Output the (X, Y) coordinate of the center of the cell containing the given text.  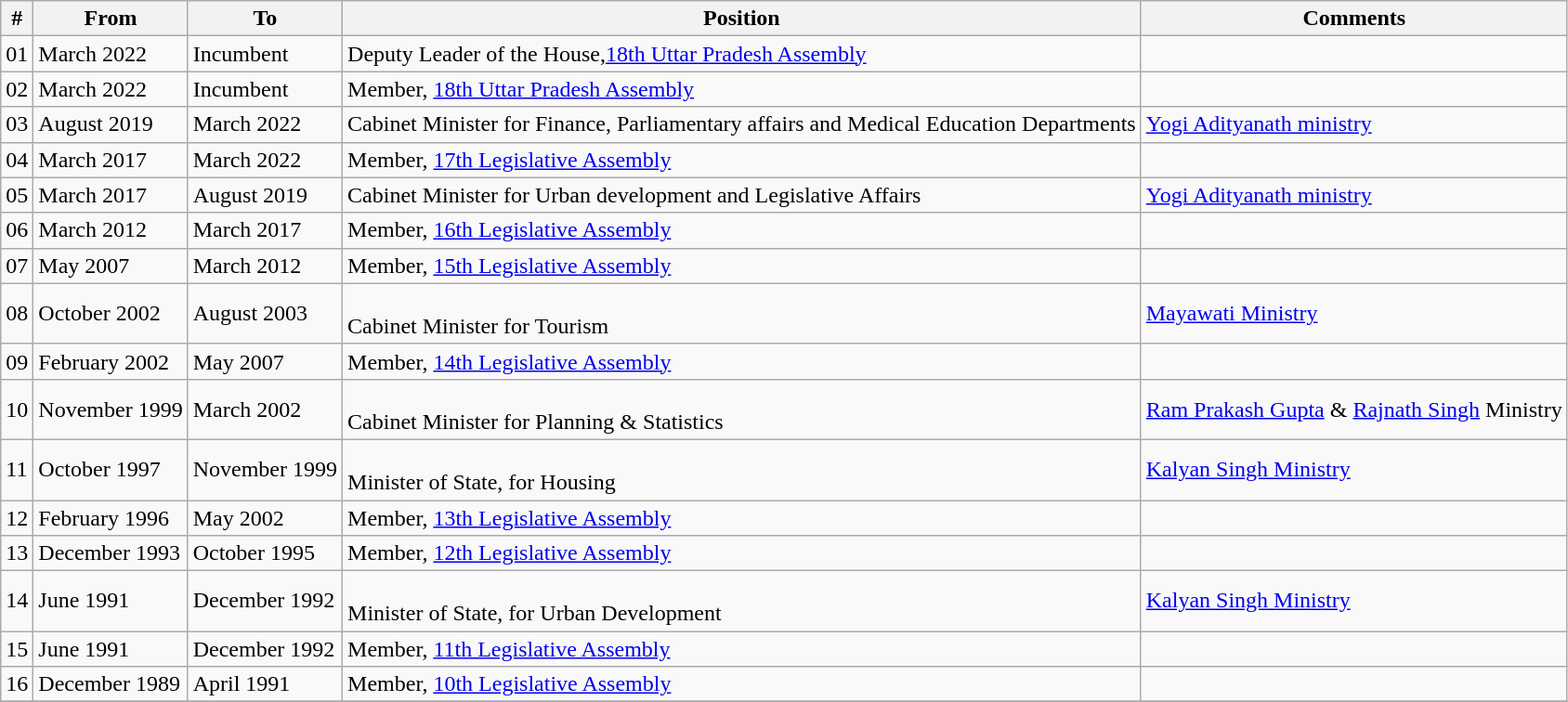
Member, 11th Legislative Assembly (742, 649)
October 1997 (111, 470)
04 (17, 160)
12 (17, 517)
Member, 14th Legislative Assembly (742, 361)
Member, 10th Legislative Assembly (742, 684)
01 (17, 54)
April 1991 (265, 684)
08 (17, 314)
Ram Prakash Gupta & Rajnath Singh Ministry (1354, 409)
09 (17, 361)
May 2002 (265, 517)
December 1993 (111, 553)
To (265, 19)
16 (17, 684)
10 (17, 409)
December 1989 (111, 684)
Cabinet Minister for Planning & Statistics (742, 409)
06 (17, 230)
03 (17, 124)
Member, 17th Legislative Assembly (742, 160)
Minister of State, for Housing (742, 470)
February 2002 (111, 361)
15 (17, 649)
Member, 18th Uttar Pradesh Assembly (742, 89)
October 1995 (265, 553)
August 2003 (265, 314)
13 (17, 553)
Cabinet Minister for Tourism (742, 314)
Member, 15th Legislative Assembly (742, 266)
Cabinet Minister for Finance, Parliamentary affairs and Medical Education Departments (742, 124)
Deputy Leader of the House,18th Uttar Pradesh Assembly (742, 54)
14 (17, 602)
Position (742, 19)
Comments (1354, 19)
March 2002 (265, 409)
Member, 16th Legislative Assembly (742, 230)
October 2002 (111, 314)
05 (17, 195)
February 1996 (111, 517)
07 (17, 266)
02 (17, 89)
11 (17, 470)
From (111, 19)
Cabinet Minister for Urban development and Legislative Affairs (742, 195)
# (17, 19)
Minister of State, for Urban Development (742, 602)
Mayawati Ministry (1354, 314)
Member, 12th Legislative Assembly (742, 553)
Member, 13th Legislative Assembly (742, 517)
